Scan for the cell matching the given text and deliver its (X, Y) coordinate at center. 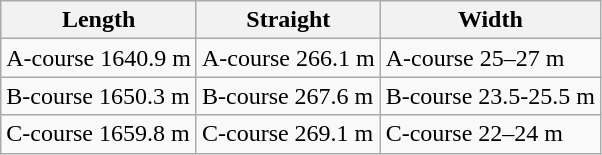
A-course 266.1 m (288, 58)
B-course 23.5-25.5 m (490, 96)
Straight (288, 20)
C-course 22–24 m (490, 134)
B-course 267.6 m (288, 96)
Width (490, 20)
A-course 25–27 m (490, 58)
A-course 1640.9 m (99, 58)
C-course 269.1 m (288, 134)
C-course 1659.8 m (99, 134)
Length (99, 20)
B-course 1650.3 m (99, 96)
